Return the (X, Y) coordinate for the center point of the cell that contains the specified text.  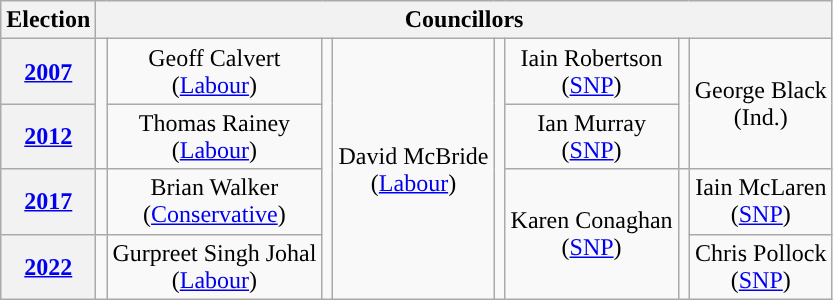
Geoff Calvert(Labour) (214, 72)
Iain Robertson(SNP) (592, 72)
Iain McLaren(SNP) (760, 202)
Ian Murray(SNP) (592, 136)
David McBride(Labour) (414, 169)
Karen Conaghan(SNP) (592, 234)
Chris Pollock(SNP) (760, 266)
2007 (48, 72)
Gurpreet Singh Johal(Labour) (214, 266)
2022 (48, 266)
Thomas Rainey(Labour) (214, 136)
2012 (48, 136)
Election (48, 20)
2017 (48, 202)
Councillors (464, 20)
George Black(Ind.) (760, 104)
Brian Walker(Conservative) (214, 202)
